Output the (X, Y) coordinate of the center of the cell containing the given text.  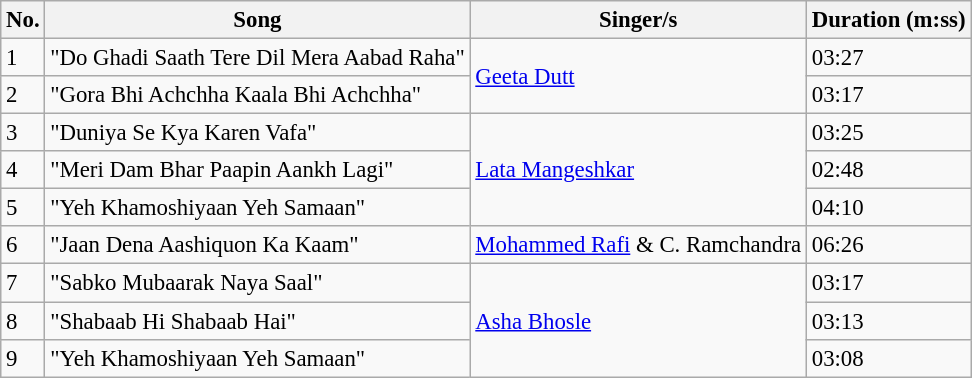
9 (23, 358)
"Do Ghadi Saath Tere Dil Mera Aabad Raha" (258, 58)
"Sabko Mubaarak Naya Saal" (258, 283)
8 (23, 321)
02:48 (888, 170)
1 (23, 58)
04:10 (888, 208)
Asha Bhosle (638, 320)
Song (258, 20)
06:26 (888, 245)
2 (23, 95)
7 (23, 283)
03:25 (888, 133)
"Gora Bhi Achchha Kaala Bhi Achchha" (258, 95)
6 (23, 245)
5 (23, 208)
"Shabaab Hi Shabaab Hai" (258, 321)
"Jaan Dena Aashiquon Ka Kaam" (258, 245)
Duration (m:ss) (888, 20)
03:13 (888, 321)
Singer/s (638, 20)
03:27 (888, 58)
Lata Mangeshkar (638, 170)
03:08 (888, 358)
"Duniya Se Kya Karen Vafa" (258, 133)
3 (23, 133)
4 (23, 170)
Mohammed Rafi & C. Ramchandra (638, 245)
"Meri Dam Bhar Paapin Aankh Lagi" (258, 170)
Geeta Dutt (638, 76)
No. (23, 20)
